Pinpoint the cell where the given text exists, returning its [x, y] midpoint coordinate. 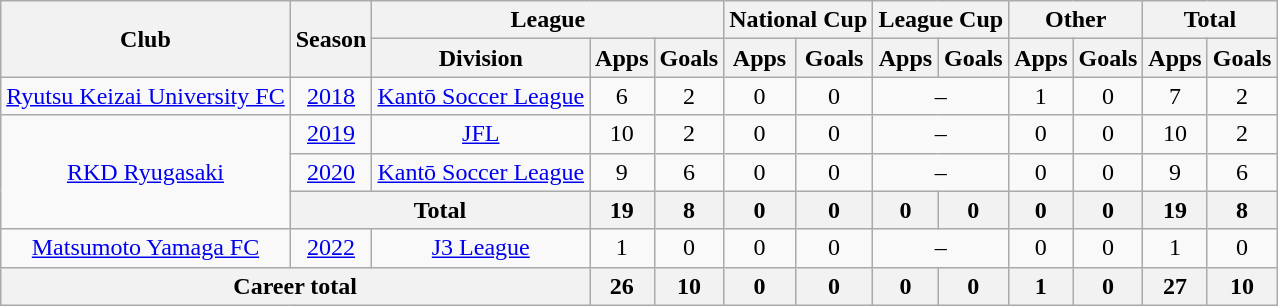
Other [1076, 20]
7 [1175, 96]
JFL [481, 134]
2019 [331, 134]
League Cup [941, 20]
2022 [331, 248]
National Cup [798, 20]
2020 [331, 172]
Season [331, 39]
Division [481, 58]
Matsumoto Yamaga FC [146, 248]
RKD Ryugasaki [146, 172]
2018 [331, 96]
27 [1175, 286]
League [548, 20]
J3 League [481, 248]
26 [622, 286]
Career total [296, 286]
Club [146, 39]
Ryutsu Keizai University FC [146, 96]
